Search for the cell housing the specified text and yield its (x, y) center coordinate. 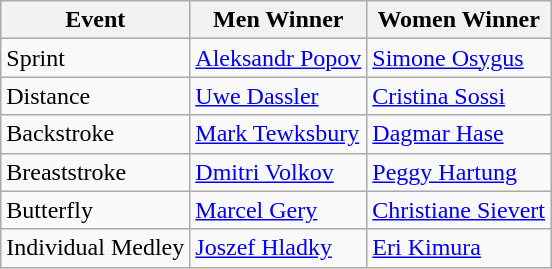
Eri Kimura (459, 248)
Event (96, 20)
Cristina Sossi (459, 96)
Mark Tewksbury (278, 134)
Women Winner (459, 20)
Backstroke (96, 134)
Men Winner (278, 20)
Sprint (96, 58)
Dmitri Volkov (278, 172)
Distance (96, 96)
Breaststroke (96, 172)
Uwe Dassler (278, 96)
Simone Osygus (459, 58)
Joszef Hladky (278, 248)
Dagmar Hase (459, 134)
Individual Medley (96, 248)
Peggy Hartung (459, 172)
Aleksandr Popov (278, 58)
Butterfly (96, 210)
Marcel Gery (278, 210)
Christiane Sievert (459, 210)
